Detect which cell encompasses the target text, then output its (x, y) center coordinate. 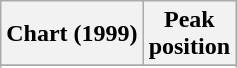
Peakposition (189, 34)
Chart (1999) (72, 34)
